Locate the cell with the specified text and output its [X, Y] center coordinate. 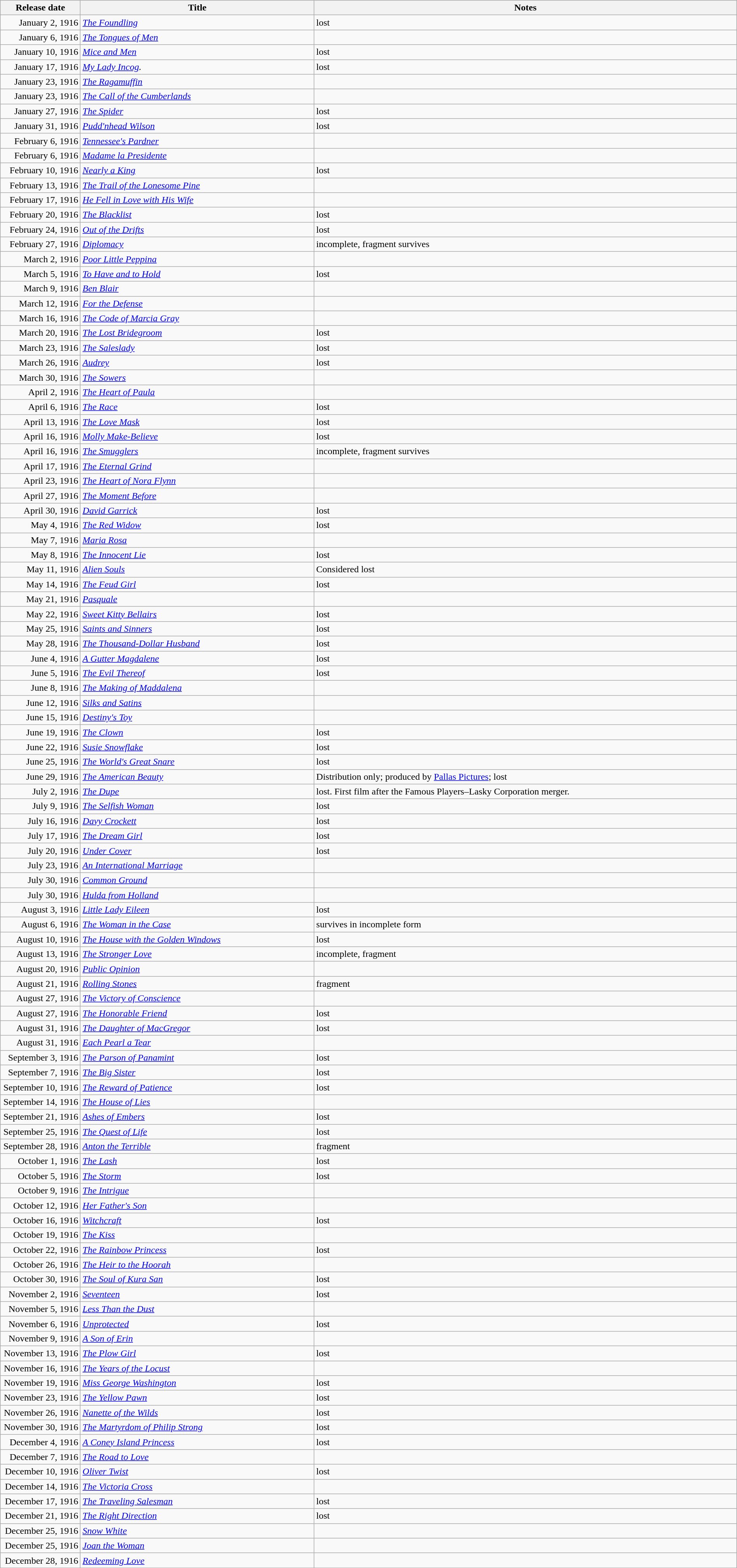
Release date [40, 8]
October 5, 1916 [40, 1176]
October 22, 1916 [40, 1250]
September 25, 1916 [40, 1132]
July 20, 1916 [40, 850]
July 17, 1916 [40, 836]
The Selfish Woman [197, 806]
January 27, 1916 [40, 111]
July 2, 1916 [40, 791]
David Garrick [197, 510]
November 9, 1916 [40, 1338]
April 17, 1916 [40, 466]
February 24, 1916 [40, 230]
January 10, 1916 [40, 52]
Anton the Terrible [197, 1146]
The Call of the Cumberlands [197, 96]
The Code of Marcia Gray [197, 318]
March 16, 1916 [40, 318]
The House of Lies [197, 1102]
The World's Great Snare [197, 762]
Her Father's Son [197, 1206]
The Red Widow [197, 525]
Pasquale [197, 599]
The Race [197, 407]
The Lost Bridegroom [197, 333]
October 30, 1916 [40, 1279]
April 6, 1916 [40, 407]
Audrey [197, 362]
Nanette of the Wilds [197, 1413]
Seventeen [197, 1294]
November 2, 1916 [40, 1294]
The Honorable Friend [197, 1013]
The Clown [197, 732]
June 5, 1916 [40, 673]
Ashes of Embers [197, 1117]
Title [197, 8]
The Thousand-Dollar Husband [197, 643]
The Yellow Pawn [197, 1398]
June 25, 1916 [40, 762]
November 30, 1916 [40, 1427]
August 3, 1916 [40, 910]
June 15, 1916 [40, 718]
A Son of Erin [197, 1338]
The Parson of Panamint [197, 1058]
September 14, 1916 [40, 1102]
November 26, 1916 [40, 1413]
April 27, 1916 [40, 496]
Tennessee's Pardner [197, 141]
September 28, 1916 [40, 1146]
The Heir to the Hoorah [197, 1265]
November 5, 1916 [40, 1309]
November 6, 1916 [40, 1324]
The Rainbow Princess [197, 1250]
November 13, 1916 [40, 1353]
Snow White [197, 1531]
July 16, 1916 [40, 821]
May 4, 1916 [40, 525]
incomplete, fragment [526, 954]
The Trail of the Lonesome Pine [197, 185]
The Smugglers [197, 451]
Public Opinion [197, 969]
Molly Make-Believe [197, 437]
Joan the Woman [197, 1545]
Redeeming Love [197, 1560]
December 4, 1916 [40, 1442]
August 13, 1916 [40, 954]
Alien Souls [197, 570]
July 9, 1916 [40, 806]
The Victoria Cross [197, 1486]
The Dream Girl [197, 836]
February 17, 1916 [40, 200]
The Dupe [197, 791]
May 14, 1916 [40, 584]
The Martyrdom of Philip Strong [197, 1427]
July 23, 1916 [40, 865]
Ben Blair [197, 289]
August 10, 1916 [40, 939]
April 2, 1916 [40, 392]
The Road to Love [197, 1457]
May 11, 1916 [40, 570]
The Spider [197, 111]
Hulda from Holland [197, 895]
May 7, 1916 [40, 540]
March 9, 1916 [40, 289]
May 22, 1916 [40, 614]
December 28, 1916 [40, 1560]
The Quest of Life [197, 1132]
The Woman in the Case [197, 925]
October 9, 1916 [40, 1191]
March 12, 1916 [40, 303]
January 6, 1916 [40, 37]
The Making of Maddalena [197, 688]
The Reward of Patience [197, 1087]
Mice and Men [197, 52]
The Traveling Salesman [197, 1501]
The Evil Thereof [197, 673]
The Ragamuffin [197, 82]
February 13, 1916 [40, 185]
March 30, 1916 [40, 377]
Maria Rosa [197, 540]
June 29, 1916 [40, 777]
For the Defense [197, 303]
September 3, 1916 [40, 1058]
Little Lady Eileen [197, 910]
November 19, 1916 [40, 1383]
May 25, 1916 [40, 629]
May 8, 1916 [40, 555]
Saints and Sinners [197, 629]
Out of the Drifts [197, 230]
February 20, 1916 [40, 215]
Madame la Presidente [197, 155]
The Foundling [197, 23]
March 20, 1916 [40, 333]
September 21, 1916 [40, 1117]
March 23, 1916 [40, 348]
The Saleslady [197, 348]
Distribution only; produced by Pallas Pictures; lost [526, 777]
The Years of the Locust [197, 1368]
December 21, 1916 [40, 1516]
The Plow Girl [197, 1353]
March 5, 1916 [40, 274]
November 16, 1916 [40, 1368]
Davy Crockett [197, 821]
October 19, 1916 [40, 1235]
The Soul of Kura San [197, 1279]
Common Ground [197, 880]
The Sowers [197, 377]
March 2, 1916 [40, 259]
A Coney Island Princess [197, 1442]
October 16, 1916 [40, 1220]
August 6, 1916 [40, 925]
The Big Sister [197, 1072]
The Eternal Grind [197, 466]
May 21, 1916 [40, 599]
Witchcraft [197, 1220]
A Gutter Magdalene [197, 659]
My Lady Incog. [197, 67]
The American Beauty [197, 777]
The Innocent Lie [197, 555]
October 12, 1916 [40, 1206]
The House with the Golden Windows [197, 939]
He Fell in Love with His Wife [197, 200]
The Blacklist [197, 215]
Destiny's Toy [197, 718]
October 1, 1916 [40, 1161]
To Have and to Hold [197, 274]
Miss George Washington [197, 1383]
Under Cover [197, 850]
lost. First film after the Famous Players–Lasky Corporation merger. [526, 791]
June 8, 1916 [40, 688]
February 10, 1916 [40, 170]
Oliver Twist [197, 1472]
Nearly a King [197, 170]
December 10, 1916 [40, 1472]
The Daughter of MacGregor [197, 1028]
survives in incomplete form [526, 925]
Unprotected [197, 1324]
The Feud Girl [197, 584]
The Right Direction [197, 1516]
September 10, 1916 [40, 1087]
Susie Snowflake [197, 747]
Considered lost [526, 570]
An International Marriage [197, 865]
The Tongues of Men [197, 37]
The Intrigue [197, 1191]
April 23, 1916 [40, 481]
The Lash [197, 1161]
Pudd'nhead Wilson [197, 126]
August 20, 1916 [40, 969]
The Love Mask [197, 422]
The Heart of Nora Flynn [197, 481]
Less Than the Dust [197, 1309]
The Stronger Love [197, 954]
The Heart of Paula [197, 392]
December 14, 1916 [40, 1486]
May 28, 1916 [40, 643]
September 7, 1916 [40, 1072]
June 19, 1916 [40, 732]
December 7, 1916 [40, 1457]
August 21, 1916 [40, 984]
June 22, 1916 [40, 747]
January 17, 1916 [40, 67]
The Storm [197, 1176]
The Kiss [197, 1235]
Poor Little Peppina [197, 259]
April 30, 1916 [40, 510]
December 17, 1916 [40, 1501]
Sweet Kitty Bellairs [197, 614]
June 12, 1916 [40, 703]
January 31, 1916 [40, 126]
June 4, 1916 [40, 659]
November 23, 1916 [40, 1398]
The Victory of Conscience [197, 998]
Each Pearl a Tear [197, 1043]
January 2, 1916 [40, 23]
Rolling Stones [197, 984]
Notes [526, 8]
The Moment Before [197, 496]
Diplomacy [197, 244]
April 13, 1916 [40, 422]
February 27, 1916 [40, 244]
March 26, 1916 [40, 362]
Silks and Satins [197, 703]
October 26, 1916 [40, 1265]
